Search for the cell housing the specified text and yield its (X, Y) center coordinate. 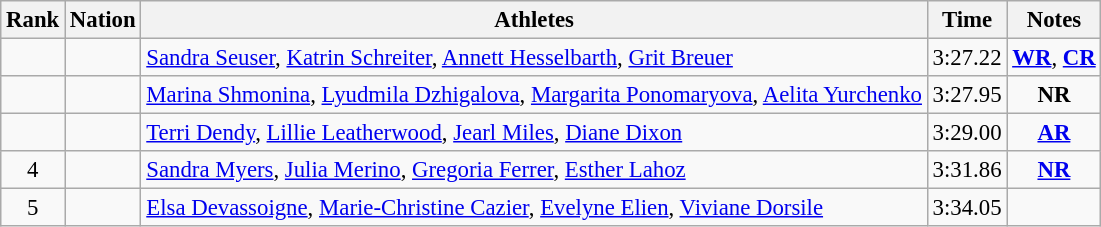
3:29.00 (967, 133)
Elsa Devassoigne, Marie-Christine Cazier, Evelyne Elien, Viviane Dorsile (534, 208)
3:34.05 (967, 208)
Notes (1054, 20)
Time (967, 20)
5 (33, 208)
Sandra Seuser, Katrin Schreiter, Annett Hesselbarth, Grit Breuer (534, 58)
Athletes (534, 20)
4 (33, 170)
AR (1054, 133)
3:27.22 (967, 58)
3:27.95 (967, 95)
Terri Dendy, Lillie Leatherwood, Jearl Miles, Diane Dixon (534, 133)
Marina Shmonina, Lyudmila Dzhigalova, Margarita Ponomaryova, Aelita Yurchenko (534, 95)
3:31.86 (967, 170)
WR, CR (1054, 58)
Sandra Myers, Julia Merino, Gregoria Ferrer, Esther Lahoz (534, 170)
Rank (33, 20)
Nation (103, 20)
